Locate the cell with the specified text and output its [X, Y] center coordinate. 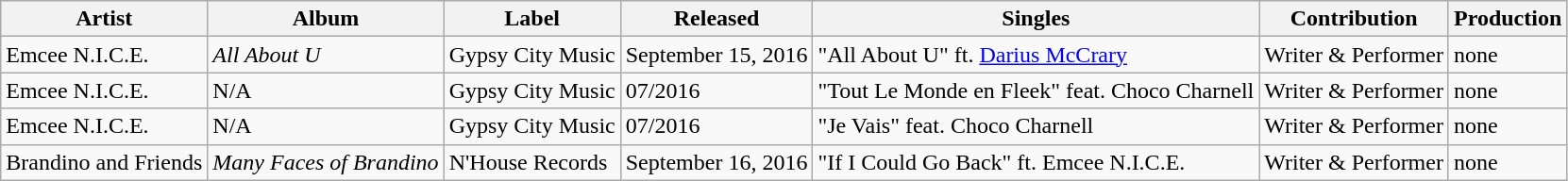
Brandino and Friends [104, 162]
Album [326, 19]
"Tout Le Monde en Fleek" feat. Choco Charnell [1037, 90]
N'House Records [532, 162]
Production [1507, 19]
All About U [326, 55]
September 15, 2016 [717, 55]
"All About U" ft. Darius McCrary [1037, 55]
Released [717, 19]
Artist [104, 19]
September 16, 2016 [717, 162]
Many Faces of Brandino [326, 162]
Contribution [1354, 19]
"Je Vais" feat. Choco Charnell [1037, 126]
"If I Could Go Back" ft. Emcee N.I.C.E. [1037, 162]
Singles [1037, 19]
Label [532, 19]
